Identify which cell holds the provided text, then report its [X, Y] central coordinate. 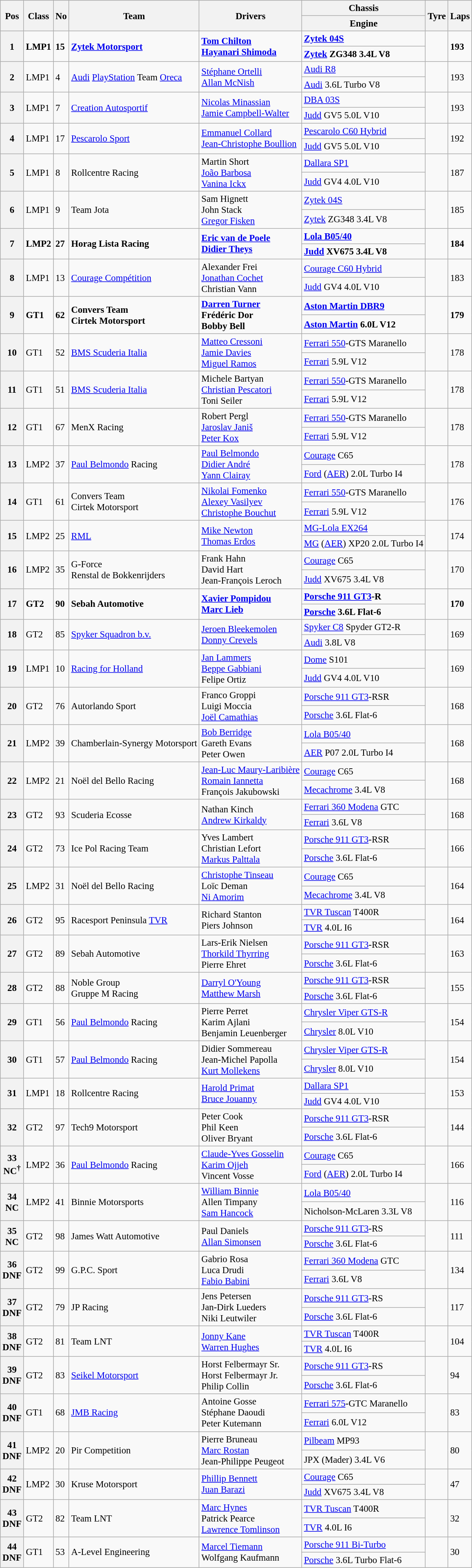
Pescarolo C60 Hybrid [364, 131]
41DNF [12, 1450]
Pescarolo Sport [134, 139]
90 [61, 604]
Tom Chilton Hayanari Shimoda [251, 46]
Yves Lambert Christian Lefort Markus Palttala [251, 849]
Ferrari 575-GTC Maranello [364, 1404]
Porsche 911 GT3-R [364, 596]
28 [12, 988]
Audi 3.6L Turbo V8 [364, 85]
52 [61, 352]
Class [38, 15]
81 [61, 1342]
62 [61, 315]
Phillip Bennett Juan Barazi [251, 1484]
Pilbeam MP93 [364, 1441]
56 [61, 1022]
Team Jota [134, 210]
3 [12, 108]
73 [61, 849]
Stéphane Ortelli Allan McNish [251, 77]
192 [460, 139]
MenX Racing [134, 427]
43DNF [12, 1518]
37 [61, 464]
Didier Sommereau Jean-Michel Papolla Kurt Mollekens [251, 1059]
Harold Primat Bruce Jouanny [251, 1093]
39DNF [12, 1376]
Autorlando Sport [134, 706]
Creation Autosportif [134, 108]
Matteo Cressoni Jamie Davies Miguel Ramos [251, 352]
Audi 3.8L V8 [364, 642]
76 [61, 706]
174 [460, 536]
97 [61, 1128]
Michele Bartyan Christian Pescatori Toni Seiler [251, 390]
Dome S101 [364, 659]
William Binnie Allen Timpany Sam Hancock [251, 1202]
MG (AER) XP20 2.0L Turbo I4 [364, 544]
47 [460, 1484]
Pierre Perret Karim Ajlani Benjamin Leuenberger [251, 1022]
Darryl O'Young Matthew Marsh [251, 988]
Nikolai Fomenko Alexey Vasilyev Christophe Bouchut [251, 502]
19 [12, 669]
Ice Pol Racing Team [134, 849]
DBA 03S [364, 100]
Binnie Motorsports [134, 1202]
37DNF [12, 1307]
187 [460, 173]
35 [61, 570]
Paul Belmondo Didier André Yann Clairay [251, 464]
26 [12, 920]
Xavier Pompidou Marc Lieb [251, 604]
Pos [12, 15]
Aston Martin DBR9 [364, 306]
Richard Stanton Piers Johnson [251, 920]
Claude-Yves Gosselin Karim Ojjeh Vincent Vosse [251, 1165]
Jean-Luc Maury-Laribière Romain Iannetta François Jakubowski [251, 781]
80 [460, 1450]
Sam Hignett John Stack Gregor Fisken [251, 210]
36 [61, 1165]
104 [460, 1342]
Ferrari 6.0L V12 [364, 1422]
Audi PlayStation Team Oreca [134, 77]
Seikel Motorsport [134, 1376]
G.P.C. Sport [134, 1270]
23 [12, 815]
85 [61, 635]
James Watt Automotive [134, 1236]
134 [460, 1270]
Courage C60 Hybrid [364, 268]
116 [460, 1202]
Christophe Tinseau Loïc Deman Ni Amorim [251, 886]
JPX (Mader) 3.4L V6 [364, 1460]
51 [61, 390]
Chassis [364, 8]
AER P07 2.0L Turbo I4 [364, 753]
Aston Martin 6.0L V12 [364, 325]
33NC† [12, 1165]
79 [61, 1307]
Horst Felbermayr Sr. Horst Felbermayr Jr. Philip Collin [251, 1376]
183 [460, 278]
144 [460, 1128]
Jeroen Bleekemolen Donny Crevels [251, 635]
Porsche 3.6L Turbo Flat-6 [364, 1560]
179 [460, 315]
A-Level Engineering [134, 1552]
Pir Competition [134, 1450]
Nicolas Minassian Jamie Campbell-Walter [251, 108]
Chamberlain-Synergy Motorsport [134, 743]
Team [134, 15]
1 [12, 46]
184 [460, 244]
35NC [12, 1236]
Marc Hynes Patrick Pearce Lawrence Tomlinson [251, 1518]
Horag Lista Racing [134, 244]
Emmanuel Collard Jean-Christophe Boullion [251, 139]
163 [460, 954]
JMB Racing [134, 1413]
Laps [460, 15]
Lars-Erik Nielsen Thorkild Thyrring Pierre Ehret [251, 954]
Mike Newton Thomas Erdos [251, 536]
Zytek Motorsport [134, 46]
16 [12, 570]
Kruse Motorsport [134, 1484]
39 [61, 743]
Audi R8 [364, 69]
14 [12, 502]
44DNF [12, 1552]
Pierre Bruneau Marc Rostan Jean-Philippe Peugeot [251, 1450]
Alexander Frei Jonathan Cochet Christian Vann [251, 278]
Martin Short João Barbosa Vanina Ickx [251, 173]
G-Force Renstal de Bokkenrijders [134, 570]
Frank Hahn David Hart Jean-François Leroch [251, 570]
JP Racing [134, 1307]
Peter Cook Phil Keen Oliver Bryant [251, 1128]
Courage Compétition [134, 278]
Marcel Tiemann Wolfgang Kaufmann [251, 1552]
12 [12, 427]
93 [61, 815]
Porsche 911 Bi-Turbo [364, 1545]
Robert Pergl Jaroslav Janiš Peter Kox [251, 427]
41 [61, 1202]
36DNF [12, 1270]
Spyker Squadron b.v. [134, 635]
Eric van de Poele Didier Theys [251, 244]
Drivers [251, 15]
Nathan Kinch Andrew Kirkaldy [251, 815]
Jonny Kane Warren Hughes [251, 1342]
89 [61, 954]
Tech9 Motorsport [134, 1128]
68 [61, 1413]
57 [61, 1059]
MG-Lola EX264 [364, 528]
34NC [12, 1202]
40DNF [12, 1413]
22 [12, 781]
98 [61, 1236]
Spyker C8 Spyder GT2-R [364, 627]
53 [61, 1552]
82 [61, 1518]
RML [134, 536]
42DNF [12, 1484]
5 [12, 173]
Tyre [437, 15]
Darren Turner Frédéric Dor Bobby Bell [251, 315]
111 [460, 1236]
Noble Group Gruppe M Racing [134, 988]
94 [460, 1376]
2 [12, 77]
67 [61, 427]
Antoine Gosse Stéphane Daoudi Peter Kutemann [251, 1413]
Racing for Holland [134, 669]
Bob Berridge Gareth Evans Peter Owen [251, 743]
Gabrio Rosa Luca Drudi Fabio Babini [251, 1270]
99 [61, 1270]
61 [61, 502]
Engine [364, 24]
Jens Petersen Jan-Dirk Lueders Niki Leutwiler [251, 1307]
38DNF [12, 1342]
153 [460, 1093]
Racesport Peninsula TVR [134, 920]
88 [61, 988]
Jan Lammers Beppe Gabbiani Felipe Ortiz [251, 669]
29 [12, 1022]
No [61, 15]
24 [12, 849]
155 [460, 988]
11 [12, 390]
Paul Daniels Allan Simonsen [251, 1236]
185 [460, 210]
95 [61, 920]
Nicholson-McLaren 3.3L V8 [364, 1212]
Scuderia Ecosse [134, 815]
Franco Groppi Luigi Moccia Joël Camathias [251, 706]
117 [460, 1307]
176 [460, 502]
6 [12, 210]
